For the text-containing cell, return its midpoint in (X, Y) coordinate format. 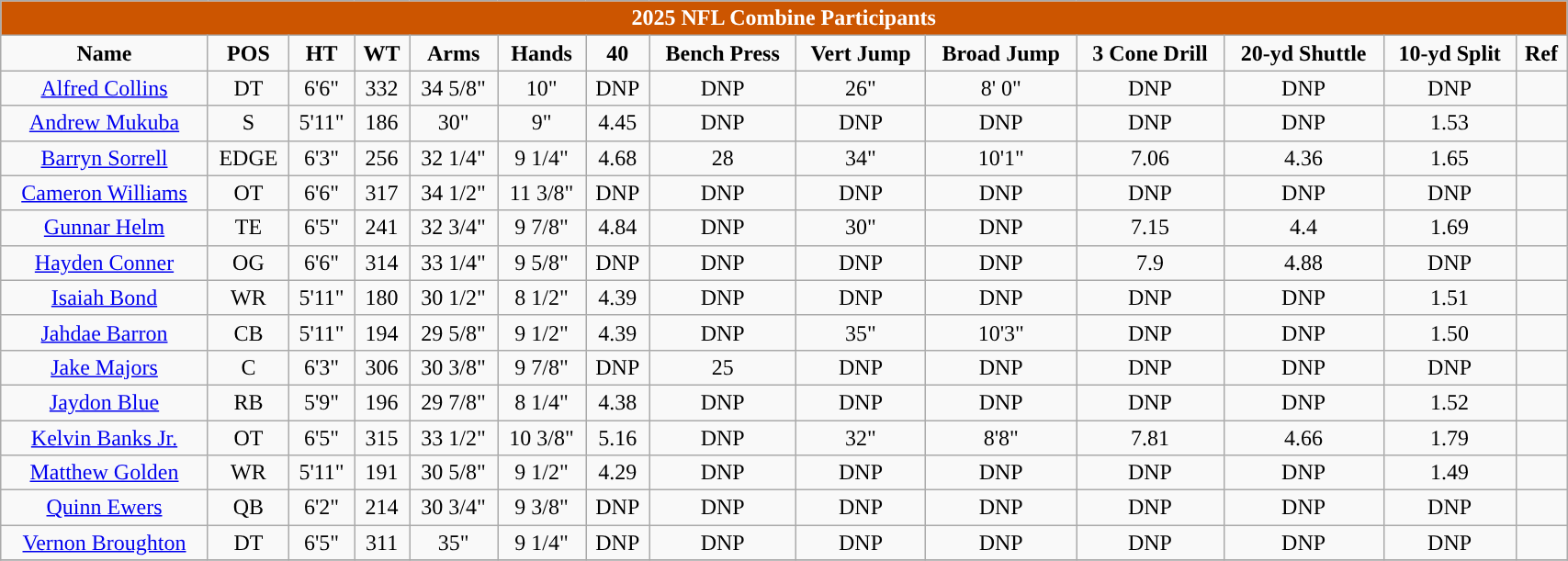
241 (382, 228)
3 Cone Drill (1150, 53)
28 (722, 158)
32 1/4" (454, 158)
8 1/2" (542, 297)
10 3/8" (542, 438)
9 5/8" (542, 263)
40 (618, 53)
Alfred Collins (105, 88)
30 3/8" (454, 367)
10'3" (1001, 332)
4.29 (618, 473)
8' 0" (1001, 88)
10-yd Split (1450, 53)
Hands (542, 53)
8 1/4" (542, 402)
CB (248, 332)
1.50 (1450, 332)
20-yd Shuttle (1303, 53)
Gunnar Helm (105, 228)
4.84 (618, 228)
11 3/8" (542, 193)
Jaydon Blue (105, 402)
4.36 (1303, 158)
WT (382, 53)
EDGE (248, 158)
256 (382, 158)
34 5/8" (454, 88)
194 (382, 332)
Quinn Ewers (105, 508)
Jake Majors (105, 367)
4.68 (618, 158)
306 (382, 367)
4.38 (618, 402)
4.45 (618, 123)
7.15 (1150, 228)
33 1/2" (454, 438)
1.52 (1450, 402)
180 (382, 297)
186 (382, 123)
Ref (1541, 53)
1.53 (1450, 123)
32" (860, 438)
9 3/8" (542, 508)
9" (542, 123)
1.69 (1450, 228)
4.4 (1303, 228)
29 5/8" (454, 332)
7.06 (1150, 158)
HT (321, 53)
10'1" (1001, 158)
1.65 (1450, 158)
QB (248, 508)
7.9 (1150, 263)
317 (382, 193)
Barryn Sorrell (105, 158)
30 5/8" (454, 473)
7.81 (1150, 438)
Kelvin Banks Jr. (105, 438)
33 1/4" (454, 263)
10" (542, 88)
Isaiah Bond (105, 297)
1.49 (1450, 473)
34" (860, 158)
311 (382, 543)
Broad Jump (1001, 53)
C (248, 367)
5.16 (618, 438)
4.88 (1303, 263)
25 (722, 367)
Bench Press (722, 53)
Jahdae Barron (105, 332)
Hayden Conner (105, 263)
Arms (454, 53)
30 1/2" (454, 297)
2025 NFL Combine Participants (784, 18)
POS (248, 53)
32 3/4" (454, 228)
TE (248, 228)
5'9" (321, 402)
314 (382, 263)
29 7/8" (454, 402)
26" (860, 88)
196 (382, 402)
34 1/2" (454, 193)
8'8" (1001, 438)
1.79 (1450, 438)
191 (382, 473)
214 (382, 508)
1.51 (1450, 297)
332 (382, 88)
Vernon Broughton (105, 543)
Andrew Mukuba (105, 123)
Cameron Williams (105, 193)
OG (248, 263)
30 3/4" (454, 508)
Name (105, 53)
S (248, 123)
6'2" (321, 508)
315 (382, 438)
4.66 (1303, 438)
Vert Jump (860, 53)
Matthew Golden (105, 473)
RB (248, 402)
